Detect which cell encompasses the target text, then output its [x, y] center coordinate. 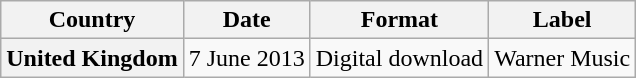
Label [562, 20]
7 June 2013 [246, 58]
Date [246, 20]
Format [399, 20]
Country [92, 20]
Digital download [399, 58]
Warner Music [562, 58]
United Kingdom [92, 58]
